Identify which cell holds the provided text, then report its [x, y] central coordinate. 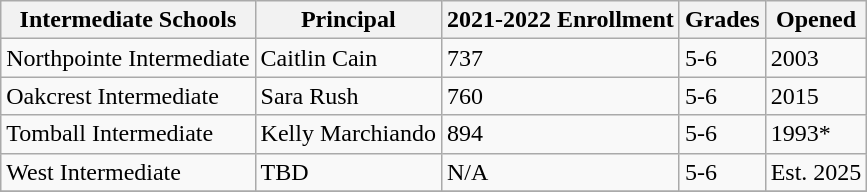
Sara Rush [348, 96]
Caitlin Cain [348, 58]
894 [560, 134]
TBD [348, 172]
N/A [560, 172]
2015 [816, 96]
Kelly Marchiando [348, 134]
Tomball Intermediate [128, 134]
Grades [722, 20]
760 [560, 96]
Intermediate Schools [128, 20]
Principal [348, 20]
2021-2022 Enrollment [560, 20]
1993* [816, 134]
2003 [816, 58]
West Intermediate [128, 172]
Opened [816, 20]
Oakcrest Intermediate [128, 96]
Northpointe Intermediate [128, 58]
Est. 2025 [816, 172]
737 [560, 58]
